Determine the [x, y] coordinate at the center of the cell enclosing the given text.  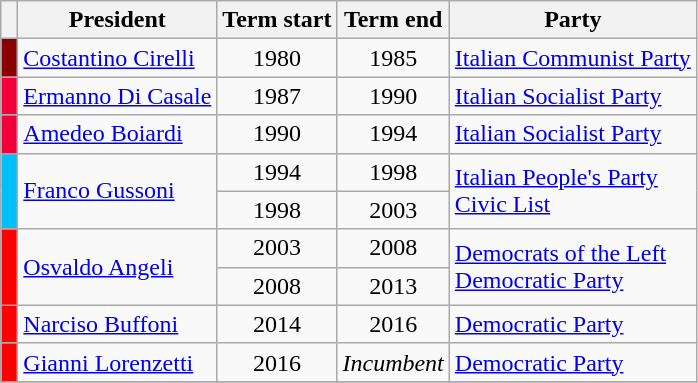
2014 [277, 324]
Party [572, 20]
Incumbent [393, 362]
President [118, 20]
Italian Communist Party [572, 58]
Term start [277, 20]
Italian People's PartyCivic List [572, 191]
Costantino Cirelli [118, 58]
1985 [393, 58]
Ermanno Di Casale [118, 96]
Term end [393, 20]
Osvaldo Angeli [118, 267]
1980 [277, 58]
Narciso Buffoni [118, 324]
Franco Gussoni [118, 191]
Democrats of the LeftDemocratic Party [572, 267]
1987 [277, 96]
Gianni Lorenzetti [118, 362]
Amedeo Boiardi [118, 134]
2013 [393, 286]
